From the cell containing the given text, extract its center point as [X, Y] coordinate. 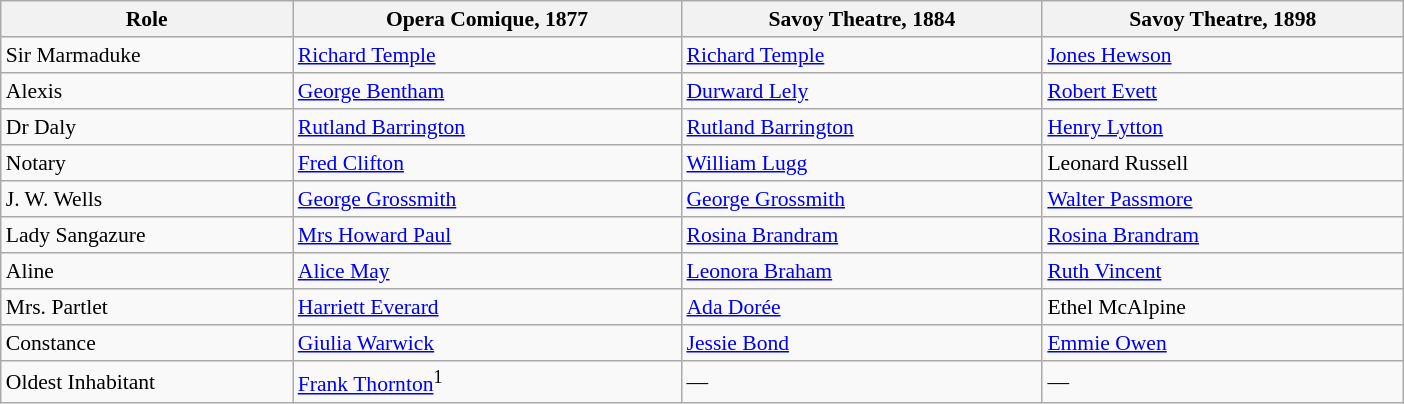
Jones Hewson [1222, 55]
Leonora Braham [862, 271]
Mrs Howard Paul [488, 235]
Ruth Vincent [1222, 271]
Jessie Bond [862, 344]
Durward Lely [862, 91]
Constance [147, 344]
Alice May [488, 271]
Aline [147, 271]
George Bentham [488, 91]
Walter Passmore [1222, 199]
Robert Evett [1222, 91]
Dr Daly [147, 127]
Savoy Theatre, 1884 [862, 19]
Alexis [147, 91]
Harriett Everard [488, 308]
Role [147, 19]
Savoy Theatre, 1898 [1222, 19]
Henry Lytton [1222, 127]
Emmie Owen [1222, 344]
Notary [147, 163]
Oldest Inhabitant [147, 383]
William Lugg [862, 163]
Ada Dorée [862, 308]
Frank Thornton1 [488, 383]
Sir Marmaduke [147, 55]
Leonard Russell [1222, 163]
Ethel McAlpine [1222, 308]
Fred Clifton [488, 163]
Opera Comique, 1877 [488, 19]
Mrs. Partlet [147, 308]
Lady Sangazure [147, 235]
J. W. Wells [147, 199]
Giulia Warwick [488, 344]
